Scan for the cell matching the given text and deliver its (x, y) coordinate at center. 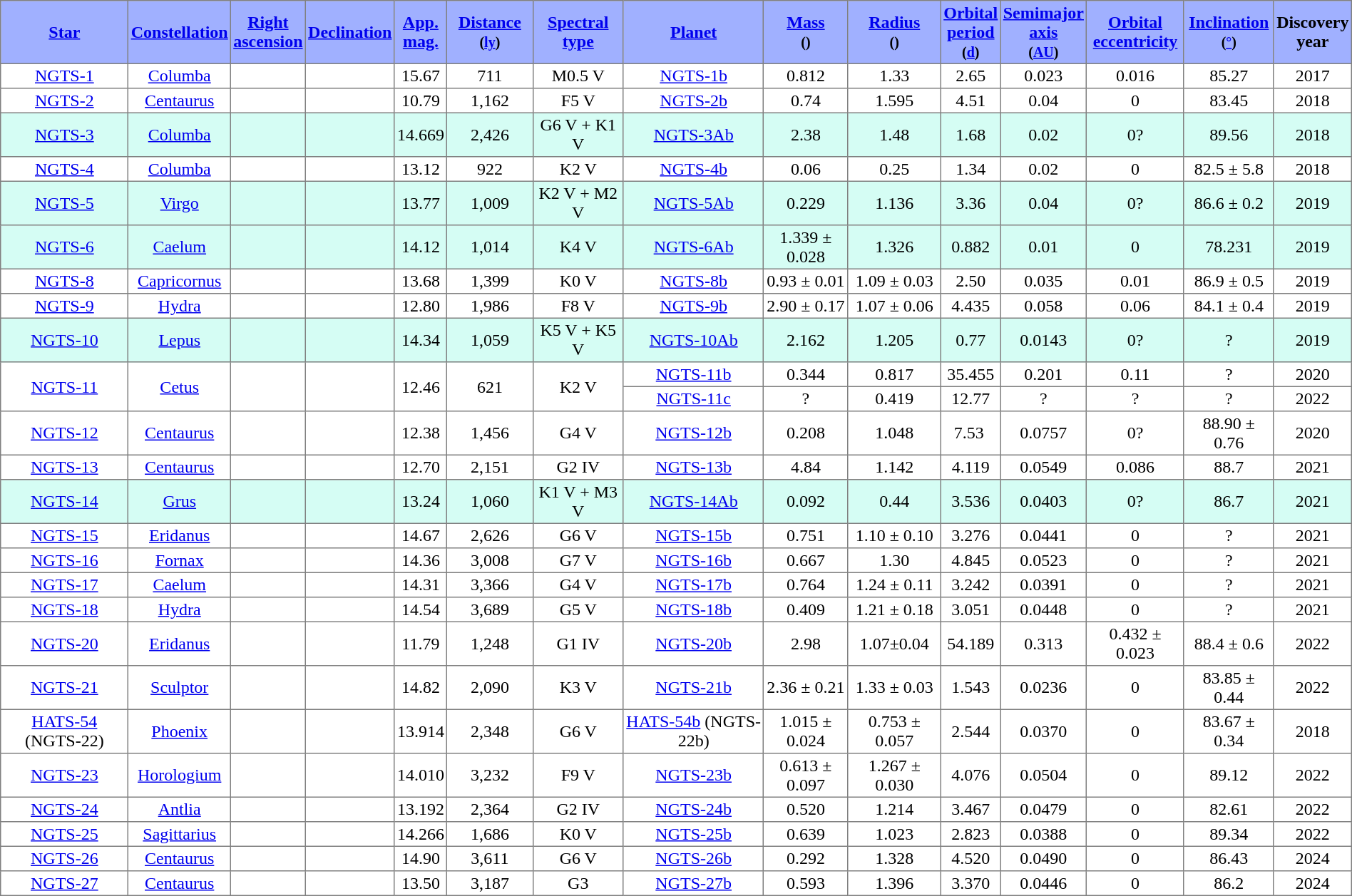
NGTS-17 (64, 585)
NGTS-9b (693, 306)
2.50 (971, 281)
89.56 (1229, 135)
NGTS-25 (64, 834)
1.595 (894, 101)
0.74 (806, 101)
2,426 (490, 135)
3,008 (490, 560)
13.77 (421, 203)
0.44 (894, 502)
NGTS-1 (64, 76)
NGTS-16b (693, 560)
1.136 (894, 203)
NGTS-25b (693, 834)
15.67 (421, 76)
1.24 ± 0.11 (894, 585)
1.09 ± 0.03 (894, 281)
2.36 ± 0.21 (806, 688)
Cetus (180, 386)
0.0388 (1044, 834)
0.023 (1044, 76)
HATS-54 (NGTS-22) (64, 731)
0.11 (1135, 374)
13.50 (421, 883)
0.344 (806, 374)
NGTS-4b (693, 169)
88.4 ± 0.6 (1229, 644)
1.543 (971, 688)
1.267 ± 0.030 (894, 776)
K5 V + K5 V (578, 340)
1.34 (971, 169)
0.667 (806, 560)
1,456 (490, 433)
86.6 ± 0.2 (1229, 203)
K1 V + M3 V (578, 502)
NGTS-5Ab (693, 203)
0.0490 (1044, 858)
NGTS-16 (64, 560)
NGTS-5 (64, 203)
14.36 (421, 560)
2,364 (490, 809)
88.90 ± 0.76 (1229, 433)
Virgo (180, 203)
12.46 (421, 386)
Horologium (180, 776)
NGTS-17b (693, 585)
0.086 (1135, 467)
1.023 (894, 834)
1,014 (490, 247)
78.231 (1229, 247)
0.016 (1135, 76)
3.370 (971, 883)
Sagittarius (180, 834)
1,162 (490, 101)
1.33 ± 0.03 (894, 688)
83.45 (1229, 101)
14.67 (421, 535)
0.0446 (1044, 883)
0.882 (971, 247)
2,151 (490, 467)
NGTS-26b (693, 858)
0.0479 (1044, 809)
Orbitaleccentricity (1135, 32)
4.076 (971, 776)
G3 (578, 883)
Phoenix (180, 731)
35.455 (971, 374)
2.98 (806, 644)
14.12 (421, 247)
0.751 (806, 535)
Inclination(°) (1229, 32)
Grus (180, 502)
G1 IV (578, 644)
NGTS-1b (693, 76)
11.79 (421, 644)
1,009 (490, 203)
Fornax (180, 560)
0.817 (894, 374)
4.119 (971, 467)
NGTS-27 (64, 883)
2017 (1312, 76)
0.0549 (1044, 467)
4.435 (971, 306)
NGTS-2 (64, 101)
2.90 ± 0.17 (806, 306)
0.419 (894, 398)
82.61 (1229, 809)
10.79 (421, 101)
NGTS-14 (64, 502)
12.70 (421, 467)
NGTS-12 (64, 433)
Mass() (806, 32)
1,060 (490, 502)
0.432 ± 0.023 (1135, 644)
NGTS-6 (64, 247)
13.914 (421, 731)
0.229 (806, 203)
14.266 (421, 834)
3.36 (971, 203)
NGTS-18 (64, 609)
NGTS-20 (64, 644)
3,187 (490, 883)
NGTS-10Ab (693, 340)
HATS-54b (NGTS-22b) (693, 731)
NGTS-15 (64, 535)
Rightascension (268, 32)
0.0448 (1044, 609)
NGTS-20b (693, 644)
89.34 (1229, 834)
13.68 (421, 281)
2.38 (806, 135)
0.058 (1044, 306)
0.520 (806, 809)
Spectraltype (578, 32)
86.43 (1229, 858)
83.85 ± 0.44 (1229, 688)
3.242 (971, 585)
54.189 (971, 644)
86.2 (1229, 883)
NGTS-3 (64, 135)
621 (490, 386)
1,248 (490, 644)
84.1 ± 0.4 (1229, 306)
14.34 (421, 340)
4.845 (971, 560)
13.24 (421, 502)
0.613 ± 0.097 (806, 776)
12.80 (421, 306)
1.205 (894, 340)
1.214 (894, 809)
Antlia (180, 809)
3,366 (490, 585)
K3 V (578, 688)
0.0757 (1044, 433)
1.68 (971, 135)
NGTS-21 (64, 688)
2,348 (490, 731)
2.544 (971, 731)
NGTS-10 (64, 340)
0.0370 (1044, 731)
NGTS-18b (693, 609)
86.9 ± 0.5 (1229, 281)
3,689 (490, 609)
NGTS-24b (693, 809)
1,986 (490, 306)
0.092 (806, 502)
2.65 (971, 76)
3.467 (971, 809)
NGTS-2b (693, 101)
1.30 (894, 560)
3,232 (490, 776)
NGTS-14Ab (693, 502)
0.409 (806, 609)
F9 V (578, 776)
0.313 (1044, 644)
1.21 ± 0.18 (894, 609)
NGTS-27b (693, 883)
0.0504 (1044, 776)
0.77 (971, 340)
3.276 (971, 535)
NGTS-21b (693, 688)
1.142 (894, 467)
G7 V (578, 560)
0.593 (806, 883)
Discoveryyear (1312, 32)
Distance (ly) (490, 32)
NGTS-11 (64, 386)
14.90 (421, 858)
1.33 (894, 76)
14.31 (421, 585)
NGTS-13b (693, 467)
Orbitalperiod(d) (971, 32)
App.mag. (421, 32)
Capricornus (180, 281)
NGTS-6Ab (693, 247)
NGTS-9 (64, 306)
13.12 (421, 169)
Sculptor (180, 688)
2.162 (806, 340)
NGTS-23b (693, 776)
NGTS-23 (64, 776)
Lepus (180, 340)
14.54 (421, 609)
14.82 (421, 688)
K4 V (578, 247)
922 (490, 169)
1,059 (490, 340)
0.035 (1044, 281)
1.328 (894, 858)
4.84 (806, 467)
1.07 ± 0.06 (894, 306)
2,626 (490, 535)
NGTS-15b (693, 535)
NGTS-8b (693, 281)
1.048 (894, 433)
7.53 (971, 433)
13.192 (421, 809)
0.25 (894, 169)
88.7 (1229, 467)
82.5 ± 5.8 (1229, 169)
1.015 ± 0.024 (806, 731)
12.77 (971, 398)
NGTS-8 (64, 281)
NGTS-12b (693, 433)
86.7 (1229, 502)
1.396 (894, 883)
1.48 (894, 135)
12.38 (421, 433)
0.0523 (1044, 560)
1,399 (490, 281)
0.208 (806, 433)
0.0236 (1044, 688)
0.0403 (1044, 502)
2.823 (971, 834)
G5 V (578, 609)
0.639 (806, 834)
1.339 ± 0.028 (806, 247)
4.520 (971, 858)
K2 V + M2 V (578, 203)
Declination (349, 32)
G6 V + K1 V (578, 135)
NGTS-11b (693, 374)
89.12 (1229, 776)
NGTS-24 (64, 809)
1.07±0.04 (894, 644)
83.67 ± 0.34 (1229, 731)
NGTS-11c (693, 398)
0.0391 (1044, 585)
0.812 (806, 76)
14.010 (421, 776)
3.536 (971, 502)
0.93 ± 0.01 (806, 281)
NGTS-4 (64, 169)
0.764 (806, 585)
NGTS-26 (64, 858)
F5 V (578, 101)
Semimajoraxis(AU) (1044, 32)
Planet (693, 32)
1,686 (490, 834)
Star (64, 32)
NGTS-3Ab (693, 135)
3.051 (971, 609)
0.753 ± 0.057 (894, 731)
0.0441 (1044, 535)
M0.5 V (578, 76)
F8 V (578, 306)
3,611 (490, 858)
4.51 (971, 101)
Constellation (180, 32)
NGTS-13 (64, 467)
2,090 (490, 688)
85.27 (1229, 76)
1.326 (894, 247)
0.0143 (1044, 340)
1.10 ± 0.10 (894, 535)
711 (490, 76)
14.669 (421, 135)
0.292 (806, 858)
Radius() (894, 32)
0.201 (1044, 374)
